For the text-containing cell, return its midpoint in [X, Y] coordinate format. 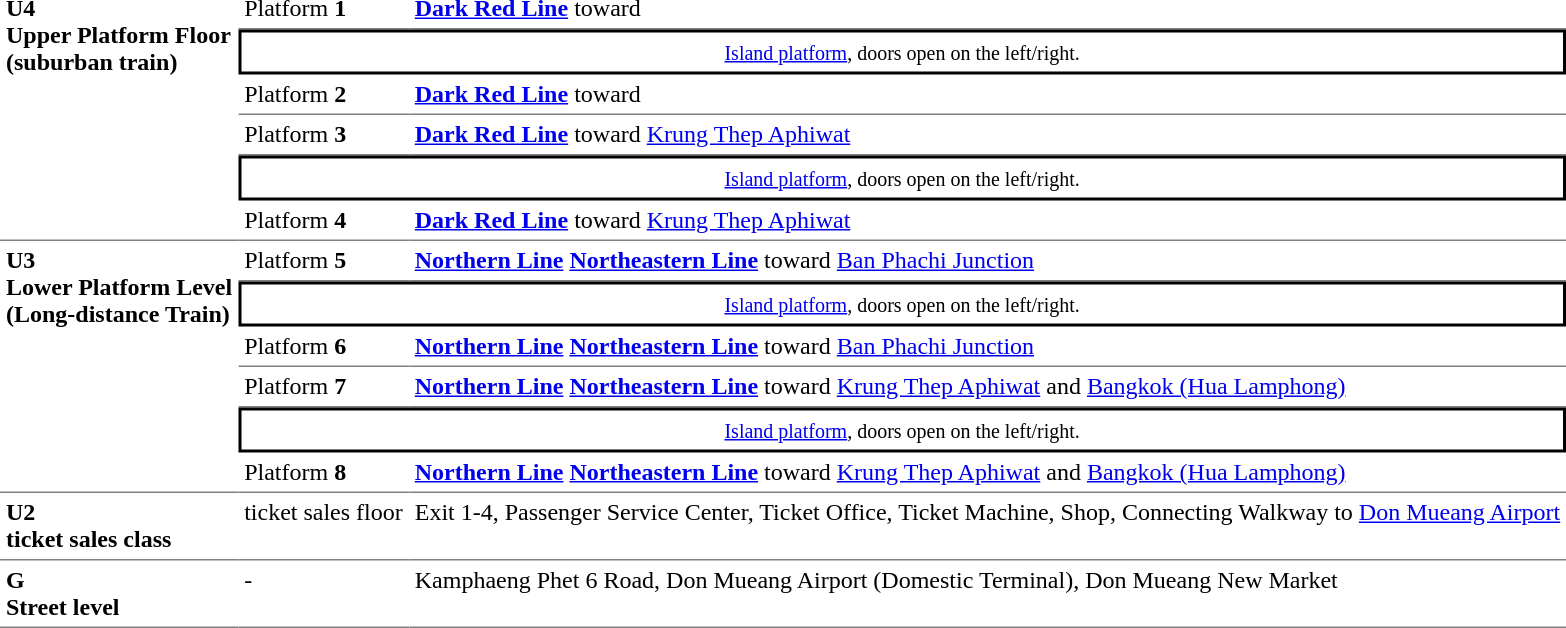
GStreet level [119, 594]
Platform 5 [324, 261]
Platform 8 [324, 472]
Exit 1-4, Passenger Service Center, Ticket Office, Ticket Machine, Shop, Connecting Walkway to Don Mueang Airport [988, 527]
U2ticket sales class [119, 527]
Kamphaeng Phet 6 Road, Don Mueang Airport (Domestic Terminal), Don Mueang New Market [988, 594]
U3Lower Platform Level(Long-distance Train) [119, 367]
ticket sales floor [324, 527]
Platform 6 [324, 346]
Platform 4 [324, 220]
- [324, 594]
Platform 2 [324, 94]
Platform 7 [324, 387]
Dark Red Line toward [988, 94]
Platform 3 [324, 135]
